For the text-containing cell, return its midpoint in [X, Y] coordinate format. 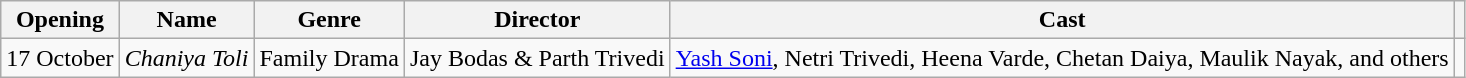
Jay Bodas & Parth Trivedi [537, 58]
Yash Soni, Netri Trivedi, Heena Varde, Chetan Daiya, Maulik Nayak, and others [1062, 58]
17 October [60, 58]
Genre [329, 20]
Name [186, 20]
Cast [1062, 20]
Director [537, 20]
Chaniya Toli [186, 58]
Opening [60, 20]
Family Drama [329, 58]
